Locate the cell with the specified text and output its (X, Y) center coordinate. 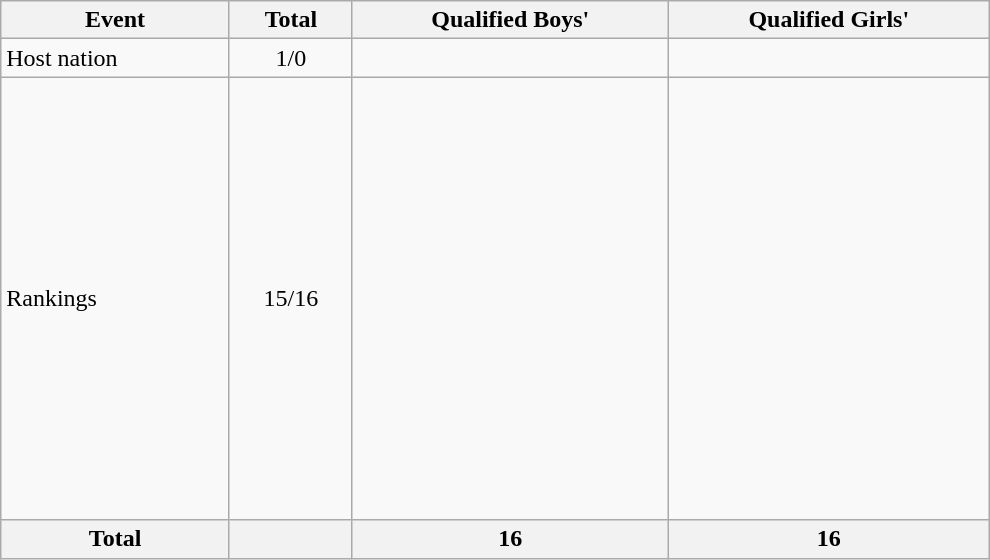
Rankings (116, 298)
Qualified Girls' (828, 20)
Event (116, 20)
15/16 (290, 298)
1/0 (290, 58)
Host nation (116, 58)
Qualified Boys' (510, 20)
